Identify which cell holds the provided text, then report its [X, Y] central coordinate. 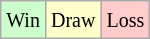
Win [24, 20]
Draw [72, 20]
Loss [126, 20]
